From the cell containing the given text, extract its center point as [x, y] coordinate. 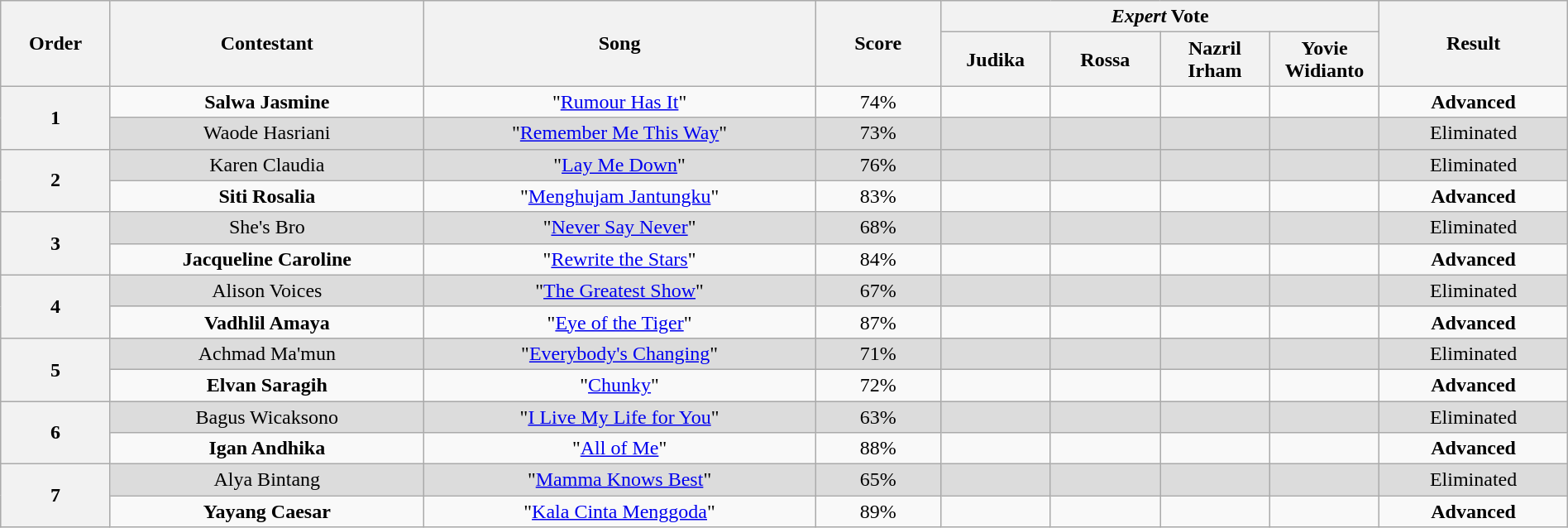
63% [878, 416]
"Eye of the Tiger" [619, 322]
Achmad Ma'mun [266, 353]
87% [878, 322]
"Never Say Never" [619, 228]
Waode Hasriani [266, 133]
7 [56, 496]
"Rewrite the Stars" [619, 259]
5 [56, 369]
"Menghujam Jantungku" [619, 196]
Bagus Wicaksono [266, 416]
67% [878, 290]
Yayang Caesar [266, 511]
72% [878, 385]
71% [878, 353]
She's Bro [266, 228]
73% [878, 133]
"All of Me" [619, 449]
Alya Bintang [266, 480]
Order [56, 43]
Expert Vote [1159, 17]
76% [878, 165]
Rossa [1105, 60]
Jacqueline Caroline [266, 259]
Alison Voices [266, 290]
74% [878, 102]
Siti Rosalia [266, 196]
6 [56, 432]
Igan Andhika [266, 449]
"The Greatest Show" [619, 290]
"Remember Me This Way" [619, 133]
Yovie Widianto [1325, 60]
65% [878, 480]
"Chunky" [619, 385]
Result [1474, 43]
1 [56, 118]
"Everybody's Changing" [619, 353]
"I Live My Life for You" [619, 416]
"Mamma Knows Best" [619, 480]
Karen Claudia [266, 165]
Nazril Irham [1216, 60]
Song [619, 43]
Judika [996, 60]
Salwa Jasmine [266, 102]
83% [878, 196]
84% [878, 259]
89% [878, 511]
68% [878, 228]
"Lay Me Down" [619, 165]
"Kala Cinta Menggoda" [619, 511]
Contestant [266, 43]
2 [56, 180]
Elvan Saragih [266, 385]
Score [878, 43]
Vadhlil Amaya [266, 322]
"Rumour Has It" [619, 102]
4 [56, 306]
88% [878, 449]
3 [56, 243]
